Return [X, Y] of the center of cell containing provided text 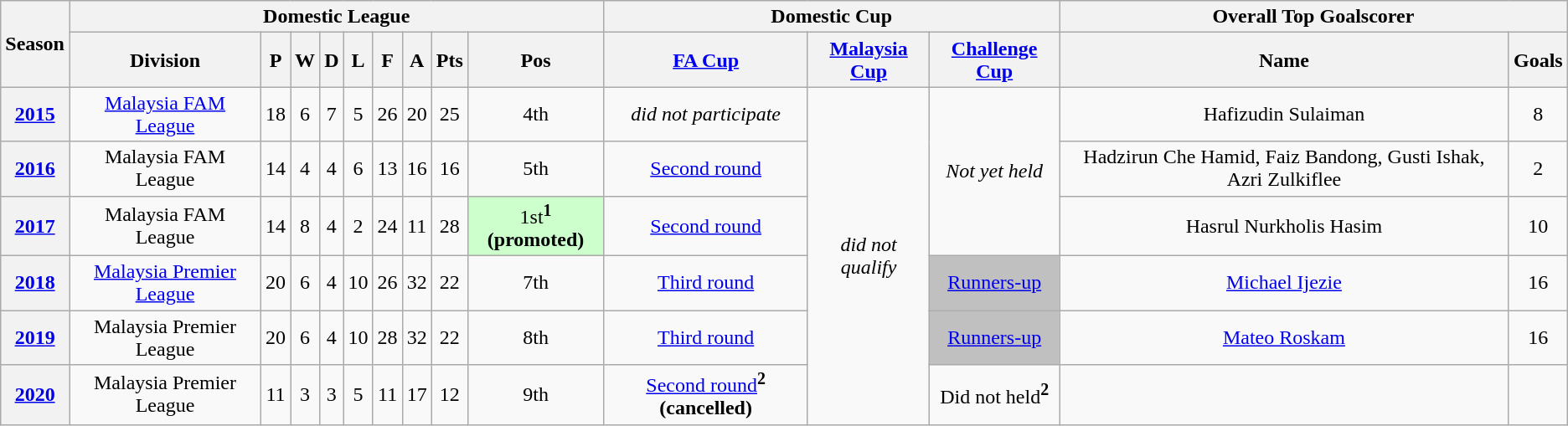
25 [449, 114]
Overall Top Goalscorer [1313, 17]
Domestic League [336, 17]
5th [536, 169]
8th [536, 338]
did not qualify [868, 256]
Name [1283, 60]
Hasrul Nurkholis Hasim [1283, 226]
Malaysia Cup [868, 60]
F [387, 60]
1st1 (promoted) [536, 226]
A [417, 60]
2019 [35, 338]
2015 [35, 114]
Season [35, 44]
13 [387, 169]
4th [536, 114]
Did not held2 [995, 395]
18 [275, 114]
Goals [1538, 60]
Challenge Cup [995, 60]
9th [536, 395]
Pos [536, 60]
Division [164, 60]
did not participate [705, 114]
2017 [35, 226]
Pts [449, 60]
2018 [35, 283]
Hafizudin Sulaiman [1283, 114]
FA Cup [705, 60]
W [305, 60]
L [358, 60]
Not yet held [995, 172]
2020 [35, 395]
Second round2 (cancelled) [705, 395]
D [332, 60]
24 [387, 226]
7 [332, 114]
P [275, 60]
Mateo Roskam [1283, 338]
17 [417, 395]
Hadzirun Che Hamid, Faiz Bandong, Gusti Ishak, Azri Zulkiflee [1283, 169]
Domestic Cup [832, 17]
7th [536, 283]
2016 [35, 169]
12 [449, 395]
Michael Ijezie [1283, 283]
